Search for the cell housing the specified text and yield its [X, Y] center coordinate. 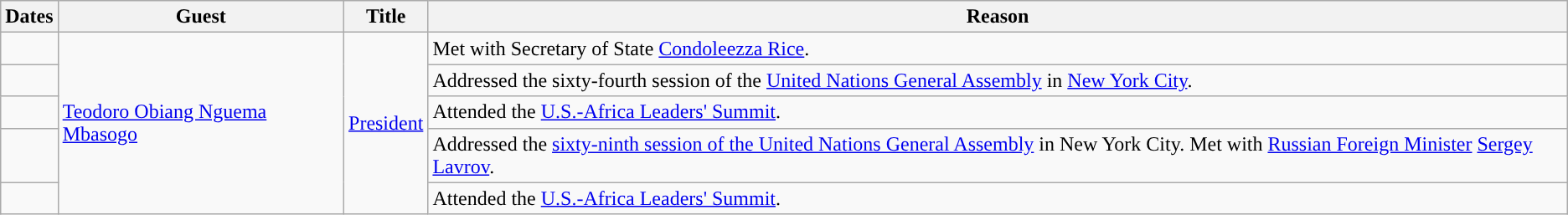
Teodoro Obiang Nguema Mbasogo [201, 124]
Dates [29, 17]
Addressed the sixty-ninth session of the United Nations General Assembly in New York City. Met with Russian Foreign Minister Sergey Lavrov. [998, 156]
Addressed the sixty-fourth session of the United Nations General Assembly in New York City. [998, 80]
Reason [998, 17]
Met with Secretary of State Condoleezza Rice. [998, 49]
President [386, 124]
Title [386, 17]
Guest [201, 17]
